Pinpoint the cell where the given text exists, returning its (x, y) midpoint coordinate. 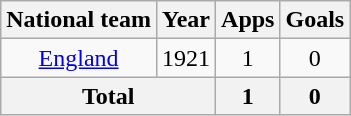
Year (186, 20)
England (79, 58)
Total (108, 96)
Goals (315, 20)
1921 (186, 58)
National team (79, 20)
Apps (248, 20)
